Find where the given text appears and provide that cell's center as (x, y) coordinate. 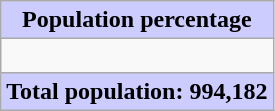
Total population: 994,182 (137, 92)
Population percentage (137, 20)
